Detect which cell encompasses the target text, then output its [x, y] center coordinate. 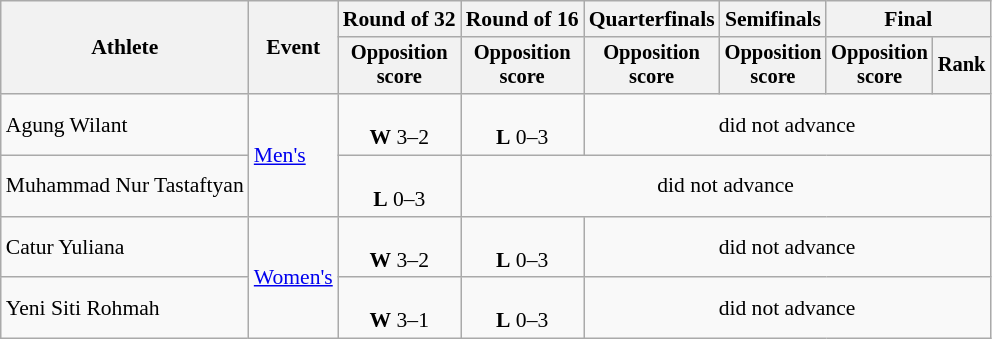
Men's [294, 155]
Agung Wilant [125, 124]
Round of 16 [522, 19]
Rank [962, 66]
Round of 32 [400, 19]
Catur Yuliana [125, 248]
Athlete [125, 48]
Quarterfinals [652, 19]
Women's [294, 278]
Final [908, 19]
Semifinals [774, 19]
Yeni Siti Rohmah [125, 308]
Muhammad Nur Tastaftyan [125, 186]
W 3–1 [400, 308]
Event [294, 48]
